Locate the cell with the specified text and output its [X, Y] center coordinate. 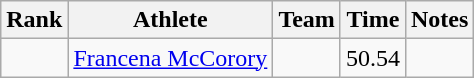
Notes [439, 20]
Athlete [170, 20]
50.54 [372, 58]
Rank [34, 20]
Time [372, 20]
Francena McCorory [170, 58]
Team [307, 20]
